From the cell containing the given text, extract its center point as (x, y) coordinate. 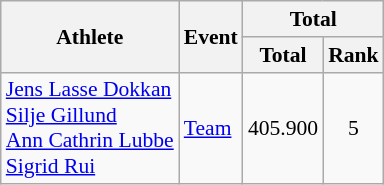
Team (211, 128)
Jens Lasse Dokkan Silje Gillund Ann Cathrin Lubbe Sigrid Rui (90, 128)
Rank (354, 55)
Athlete (90, 36)
5 (354, 128)
405.900 (283, 128)
Event (211, 36)
